Detect which cell encompasses the target text, then output its [x, y] center coordinate. 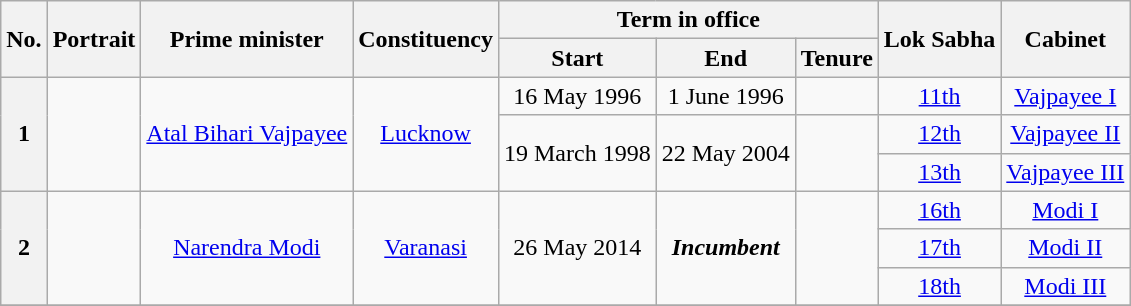
Vajpayee III [1066, 172]
Portrait [94, 39]
Narendra Modi [247, 248]
1 [24, 134]
Constituency [426, 39]
16th [939, 210]
11th [939, 96]
19 March 1998 [577, 153]
18th [939, 286]
Lok Sabha [939, 39]
Modi II [1066, 248]
Vajpayee II [1066, 134]
Cabinet [1066, 39]
Tenure [836, 58]
12th [939, 134]
Atal Bihari Vajpayee [247, 134]
17th [939, 248]
Incumbent [726, 248]
1 June 1996 [726, 96]
22 May 2004 [726, 153]
26 May 2014 [577, 248]
Lucknow [426, 134]
End [726, 58]
13th [939, 172]
Modi III [1066, 286]
No. [24, 39]
Term in office [688, 20]
Varanasi [426, 248]
16 May 1996 [577, 96]
Prime minister [247, 39]
Vajpayee I [1066, 96]
Modi I [1066, 210]
Start [577, 58]
2 [24, 248]
